For the text-containing cell, return its midpoint in (X, Y) coordinate format. 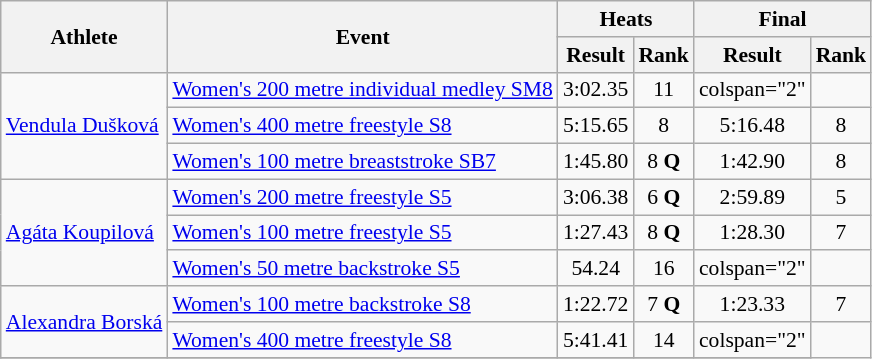
1:42.90 (752, 162)
Women's 200 metre freestyle S5 (362, 197)
5:41.41 (596, 340)
Women's 100 metre backstroke S8 (362, 304)
Agáta Koupilová (84, 232)
1:28.30 (752, 233)
Women's 100 metre freestyle S5 (362, 233)
54.24 (596, 269)
Event (362, 36)
Heats (626, 19)
1:45.80 (596, 162)
3:02.35 (596, 90)
1:27.43 (596, 233)
1:23.33 (752, 304)
Vendula Dušková (84, 126)
2:59.89 (752, 197)
6 Q (664, 197)
5 (842, 197)
3:06.38 (596, 197)
Women's 50 metre backstroke S5 (362, 269)
14 (664, 340)
1:22.72 (596, 304)
Alexandra Borská (84, 322)
5:15.65 (596, 126)
5:16.48 (752, 126)
Athlete (84, 36)
7 Q (664, 304)
Final (782, 19)
Women's 200 metre individual medley SM8 (362, 90)
16 (664, 269)
11 (664, 90)
Women's 100 metre breaststroke SB7 (362, 162)
